Locate the cell with the specified text and output its (X, Y) center coordinate. 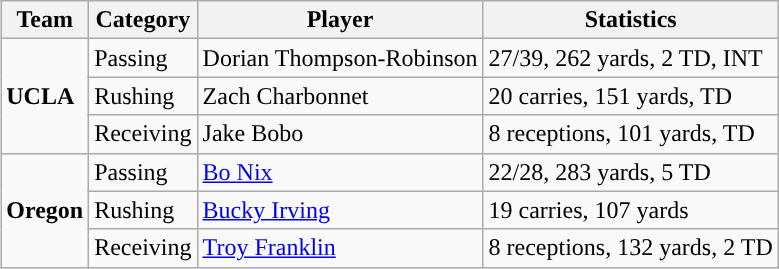
20 carries, 151 yards, TD (630, 96)
Bucky Irving (340, 210)
UCLA (45, 96)
Oregon (45, 210)
Dorian Thompson-Robinson (340, 58)
Zach Charbonnet (340, 96)
Team (45, 20)
8 receptions, 132 yards, 2 TD (630, 248)
19 carries, 107 yards (630, 210)
22/28, 283 yards, 5 TD (630, 172)
Statistics (630, 20)
Jake Bobo (340, 134)
8 receptions, 101 yards, TD (630, 134)
27/39, 262 yards, 2 TD, INT (630, 58)
Troy Franklin (340, 248)
Category (143, 20)
Player (340, 20)
Bo Nix (340, 172)
